For the text-containing cell, return its midpoint in [x, y] coordinate format. 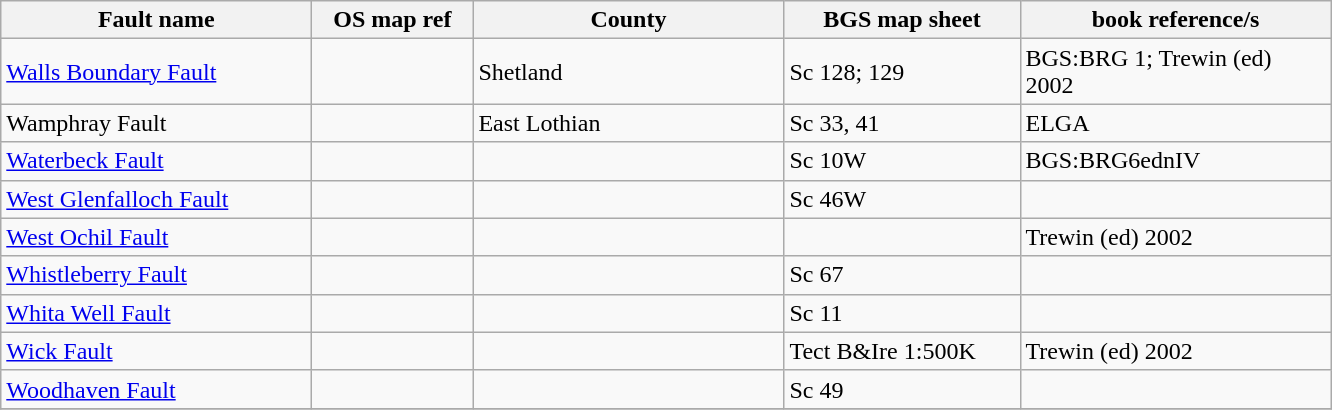
Fault name [156, 20]
Woodhaven Fault [156, 389]
Waterbeck Fault [156, 161]
County [628, 20]
Sc 128; 129 [902, 72]
Tect B&Ire 1:500K [902, 351]
BGS map sheet [902, 20]
ELGA [1176, 123]
Whita Well Fault [156, 313]
West Glenfalloch Fault [156, 199]
Sc 49 [902, 389]
Sc 33, 41 [902, 123]
East Lothian [628, 123]
Walls Boundary Fault [156, 72]
Sc 11 [902, 313]
Sc 46W [902, 199]
book reference/s [1176, 20]
Shetland [628, 72]
OS map ref [392, 20]
Sc 10W [902, 161]
BGS:BRG 1; Trewin (ed) 2002 [1176, 72]
BGS:BRG6ednIV [1176, 161]
Wamphray Fault [156, 123]
Whistleberry Fault [156, 275]
Sc 67 [902, 275]
Wick Fault [156, 351]
West Ochil Fault [156, 237]
